Search for the cell housing the specified text and yield its [X, Y] center coordinate. 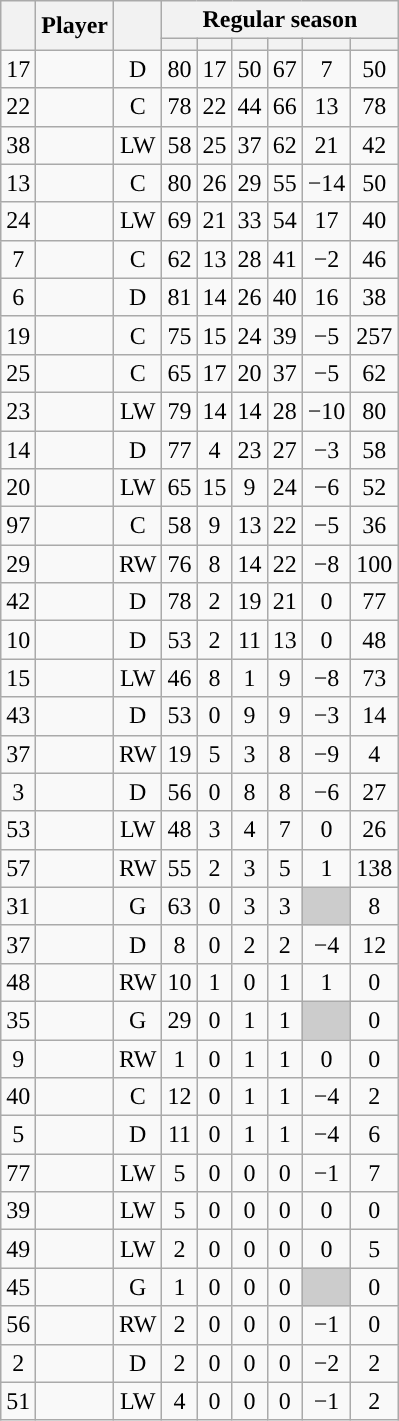
33 [250, 221]
45 [18, 1287]
−14 [326, 183]
16 [326, 297]
100 [374, 564]
51 [18, 1401]
57 [18, 868]
31 [18, 906]
67 [284, 69]
Player [75, 26]
Regular season [280, 20]
76 [180, 564]
69 [180, 221]
79 [180, 411]
43 [18, 716]
97 [18, 526]
41 [284, 259]
81 [180, 297]
36 [374, 526]
52 [374, 488]
44 [250, 107]
−9 [326, 754]
35 [18, 1020]
73 [374, 678]
49 [18, 1249]
54 [284, 221]
75 [180, 335]
63 [180, 906]
257 [374, 335]
−10 [326, 411]
66 [284, 107]
138 [374, 868]
